Return the [x, y] coordinate for the center point of the cell that contains the specified text.  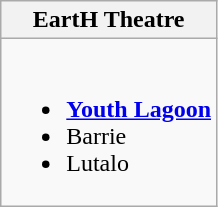
Youth LagoonBarrieLutalo [109, 122]
EartH Theatre [109, 20]
